From the cell containing the given text, extract its center point as (X, Y) coordinate. 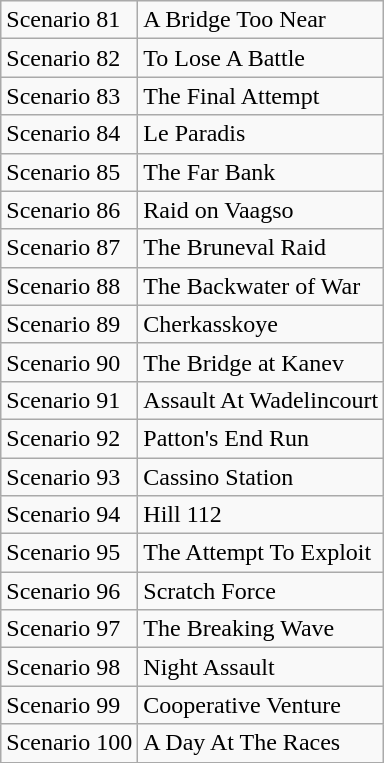
Scratch Force (261, 591)
Scenario 94 (70, 515)
Scenario 97 (70, 629)
Scenario 100 (70, 743)
Patton's End Run (261, 438)
Scenario 85 (70, 172)
Scenario 82 (70, 58)
Scenario 84 (70, 134)
Scenario 87 (70, 248)
Scenario 89 (70, 324)
Scenario 90 (70, 362)
Scenario 95 (70, 553)
To Lose A Battle (261, 58)
Scenario 83 (70, 96)
The Backwater of War (261, 286)
The Attempt To Exploit (261, 553)
Scenario 99 (70, 705)
The Bruneval Raid (261, 248)
Assault At Wadelincourt (261, 400)
Scenario 88 (70, 286)
The Final Attempt (261, 96)
The Breaking Wave (261, 629)
Scenario 86 (70, 210)
The Far Bank (261, 172)
Le Paradis (261, 134)
Scenario 93 (70, 477)
Cassino Station (261, 477)
Scenario 96 (70, 591)
Cherkasskoye (261, 324)
Scenario 91 (70, 400)
Night Assault (261, 667)
Hill 112 (261, 515)
Scenario 92 (70, 438)
A Day At The Races (261, 743)
A Bridge Too Near (261, 20)
Scenario 98 (70, 667)
Raid on Vaagso (261, 210)
Cooperative Venture (261, 705)
Scenario 81 (70, 20)
The Bridge at Kanev (261, 362)
